Return the (X, Y) coordinate for the center point of the cell that contains the specified text.  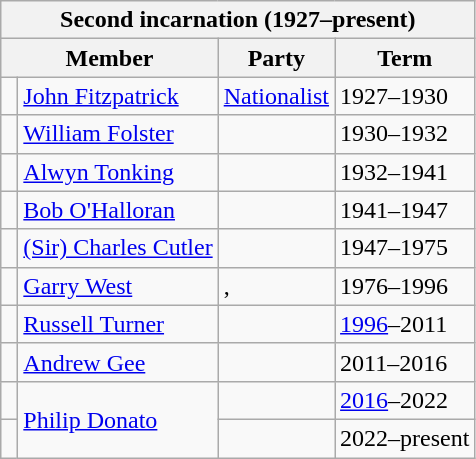
Party (276, 58)
William Folster (118, 134)
Philip Donato (118, 419)
Andrew Gee (118, 362)
1927–1930 (405, 96)
Russell Turner (118, 324)
2022–present (405, 438)
1947–1975 (405, 248)
1976–1996 (405, 286)
Bob O'Halloran (118, 210)
Nationalist (276, 96)
Second incarnation (1927–present) (238, 20)
1996–2011 (405, 324)
1930–1932 (405, 134)
Alwyn Tonking (118, 172)
, (276, 286)
2011–2016 (405, 362)
1941–1947 (405, 210)
Member (110, 58)
Garry West (118, 286)
(Sir) Charles Cutler (118, 248)
1932–1941 (405, 172)
2016–2022 (405, 400)
John Fitzpatrick (118, 96)
Term (405, 58)
